From the cell containing the given text, extract its center point as [x, y] coordinate. 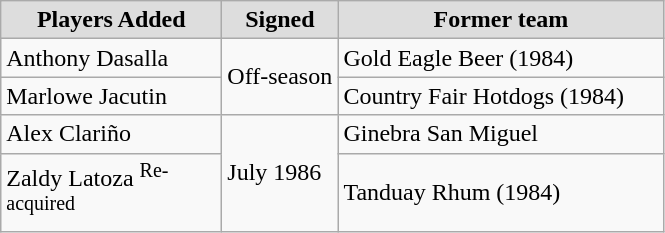
Country Fair Hotdogs (1984) [501, 96]
Zaldy Latoza Re-acquired [112, 192]
Alex Clariño [112, 134]
July 1986 [280, 173]
Former team [501, 20]
Anthony Dasalla [112, 58]
Tanduay Rhum (1984) [501, 192]
Ginebra San Miguel [501, 134]
Marlowe Jacutin [112, 96]
Gold Eagle Beer (1984) [501, 58]
Players Added [112, 20]
Signed [280, 20]
Off-season [280, 77]
